Return the (X, Y) coordinate for the center point of the cell that contains the specified text.  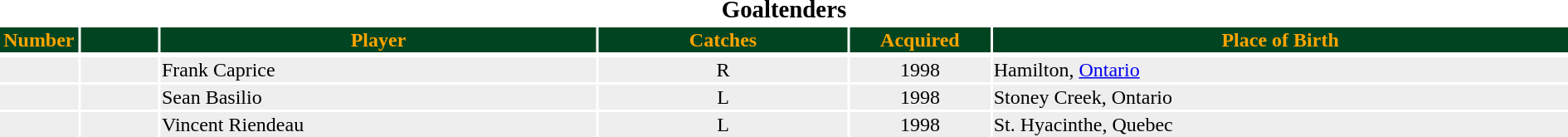
Number (39, 40)
St. Hyacinthe, Quebec (1280, 125)
Catches (723, 40)
Acquired (919, 40)
Frank Caprice (378, 70)
Place of Birth (1280, 40)
Vincent Riendeau (378, 125)
Sean Basilio (378, 97)
R (723, 70)
Hamilton, Ontario (1280, 70)
Player (378, 40)
Stoney Creek, Ontario (1280, 97)
